Output the [X, Y] coordinate of the center of the cell containing the given text.  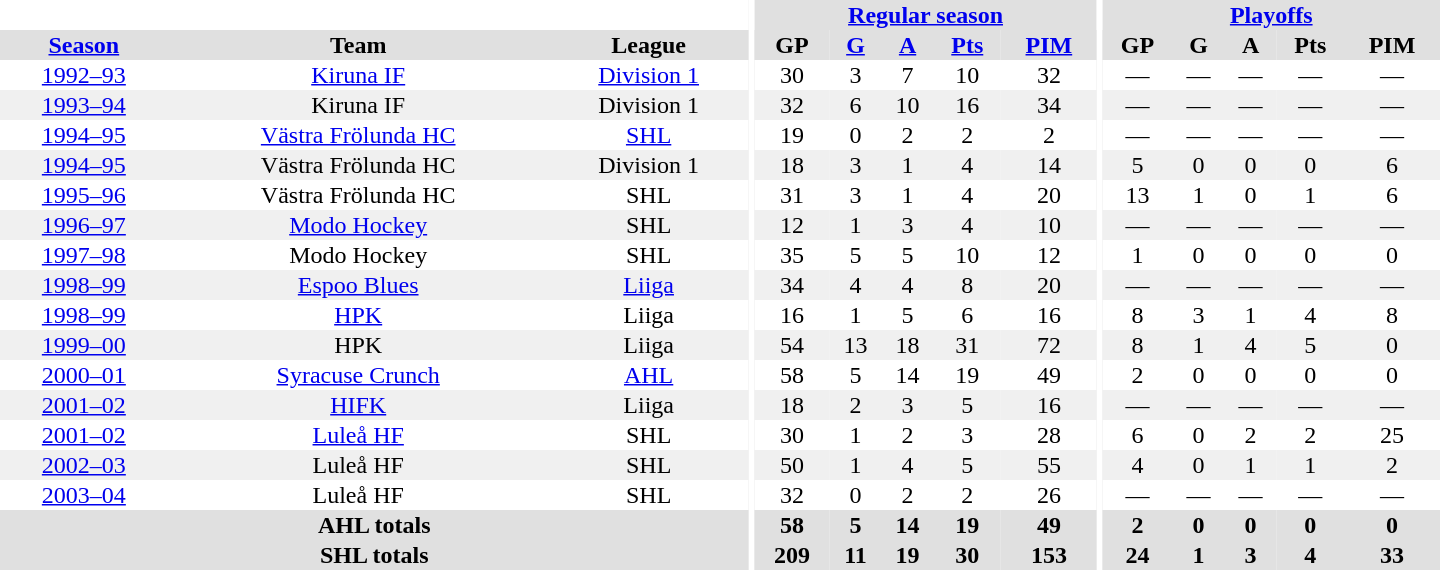
1992–93 [84, 75]
7 [908, 75]
1993–94 [84, 105]
1995–96 [84, 195]
1999–00 [84, 345]
Regular season [925, 15]
24 [1137, 555]
2003–04 [84, 495]
AHL [649, 375]
2000–01 [84, 375]
35 [792, 255]
26 [1049, 495]
Playoffs [1271, 15]
Espoo Blues [358, 285]
28 [1049, 435]
1996–97 [84, 225]
Syracuse Crunch [358, 375]
AHL totals [374, 525]
1997–98 [84, 255]
54 [792, 345]
2002–03 [84, 465]
HIFK [358, 405]
153 [1049, 555]
Season [84, 45]
11 [856, 555]
Team [358, 45]
25 [1392, 435]
72 [1049, 345]
33 [1392, 555]
55 [1049, 465]
SHL totals [374, 555]
League [649, 45]
209 [792, 555]
50 [792, 465]
